Determine the (X, Y) coordinate at the center of the cell enclosing the given text.  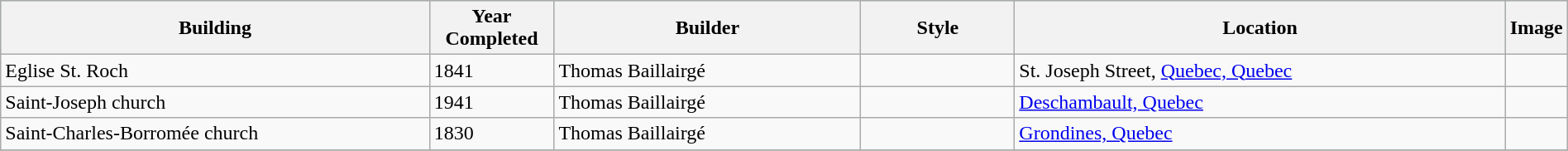
Grondines, Quebec (1260, 134)
1830 (491, 134)
Year Completed (491, 28)
Style (938, 28)
Saint-Joseph church (215, 102)
Building (215, 28)
Eglise St. Roch (215, 71)
Saint-Charles-Borromée church (215, 134)
Image (1537, 28)
1841 (491, 71)
St. Joseph Street, Quebec, Quebec (1260, 71)
Location (1260, 28)
1941 (491, 102)
Deschambault, Quebec (1260, 102)
Builder (708, 28)
